Extract the [x, y] coordinate from the center of the cell holding the provided text.  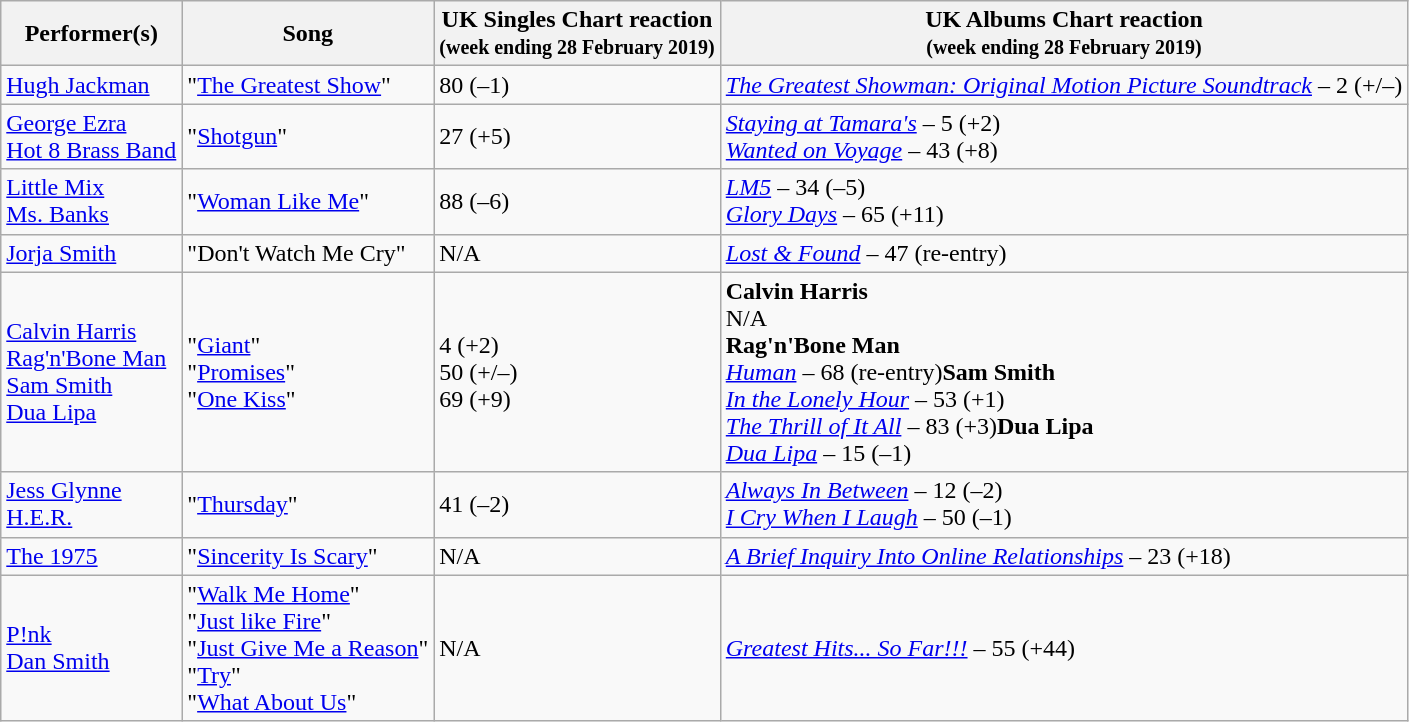
Calvin HarrisN/ARag'n'Bone ManHuman – 68 (re-entry)Sam SmithIn the Lonely Hour – 53 (+1)The Thrill of It All – 83 (+3)Dua LipaDua Lipa – 15 (–1) [1064, 372]
"Shotgun" [308, 136]
Jorja Smith [92, 253]
Little MixMs. Banks [92, 202]
P!nkDan Smith [92, 648]
"Walk Me Home""Just like Fire""Just Give Me a Reason""Try""What About Us" [308, 648]
4 (+2)50 (+/–)69 (+9) [577, 372]
"The Greatest Show" [308, 85]
Staying at Tamara's – 5 (+2)Wanted on Voyage – 43 (+8) [1064, 136]
Song [308, 34]
Performer(s) [92, 34]
"Giant""Promises""One Kiss" [308, 372]
80 (–1) [577, 85]
LM5 – 34 (–5)Glory Days – 65 (+11) [1064, 202]
"Don't Watch Me Cry" [308, 253]
88 (–6) [577, 202]
Lost & Found – 47 (re-entry) [1064, 253]
A Brief Inquiry Into Online Relationships – 23 (+18) [1064, 556]
Jess GlynneH.E.R. [92, 504]
"Thursday" [308, 504]
27 (+5) [577, 136]
UK Albums Chart reaction(week ending 28 February 2019) [1064, 34]
The Greatest Showman: Original Motion Picture Soundtrack – 2 (+/–) [1064, 85]
41 (–2) [577, 504]
Calvin HarrisRag'n'Bone ManSam SmithDua Lipa [92, 372]
George EzraHot 8 Brass Band [92, 136]
"Woman Like Me" [308, 202]
Hugh Jackman [92, 85]
UK Singles Chart reaction(week ending 28 February 2019) [577, 34]
"Sincerity Is Scary" [308, 556]
Always In Between – 12 (–2)I Cry When I Laugh – 50 (–1) [1064, 504]
The 1975 [92, 556]
Greatest Hits... So Far!!! – 55 (+44) [1064, 648]
